Return (x, y) of the center of cell containing provided text 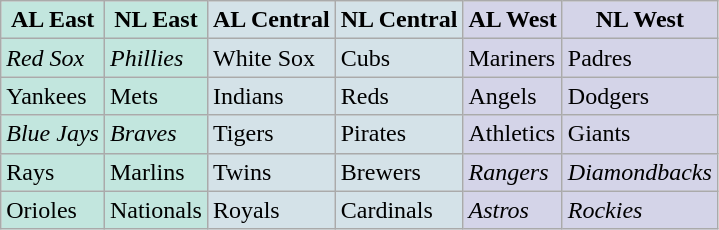
NL West (640, 20)
Twins (271, 172)
Cardinals (399, 210)
Padres (640, 58)
Orioles (53, 210)
Rockies (640, 210)
AL East (53, 20)
Tigers (271, 134)
Reds (399, 96)
Royals (271, 210)
Mets (156, 96)
Braves (156, 134)
Cubs (399, 58)
AL West (512, 20)
Phillies (156, 58)
Giants (640, 134)
Rays (53, 172)
Dodgers (640, 96)
Marlins (156, 172)
Mariners (512, 58)
NL Central (399, 20)
Indians (271, 96)
Diamondbacks (640, 172)
Yankees (53, 96)
Pirates (399, 134)
Angels (512, 96)
NL East (156, 20)
White Sox (271, 58)
Astros (512, 210)
Nationals (156, 210)
AL Central (271, 20)
Athletics (512, 134)
Blue Jays (53, 134)
Brewers (399, 172)
Rangers (512, 172)
Red Sox (53, 58)
